Detect which cell encompasses the target text, then output its [X, Y] center coordinate. 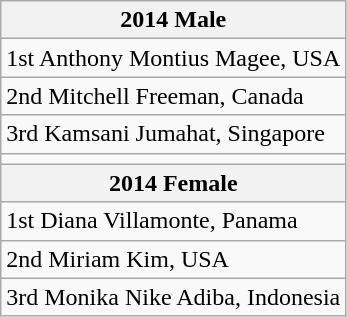
3rd Monika Nike Adiba, Indonesia [174, 297]
2nd Miriam Kim, USA [174, 259]
2014 Female [174, 183]
3rd Kamsani Jumahat, Singapore [174, 134]
2nd Mitchell Freeman, Canada [174, 96]
2014 Male [174, 20]
1st Anthony Montius Magee, USA [174, 58]
1st Diana Villamonte, Panama [174, 221]
